Scan for the cell matching the given text and deliver its (X, Y) coordinate at center. 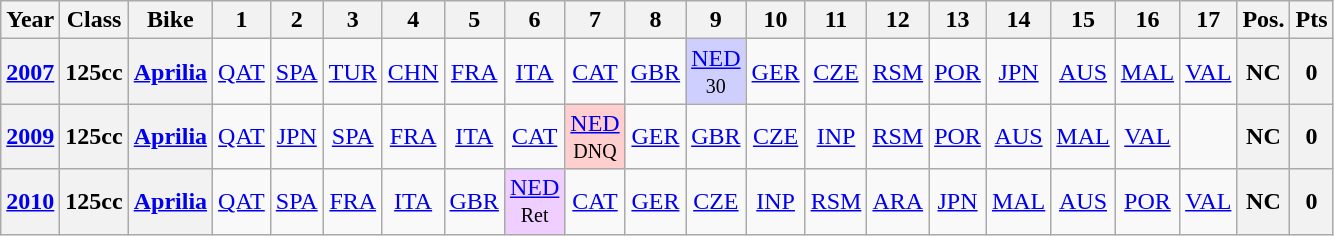
3 (352, 20)
13 (958, 20)
7 (595, 20)
Year (30, 20)
NEDDNQ (595, 136)
2007 (30, 72)
16 (1147, 20)
4 (413, 20)
TUR (352, 72)
11 (836, 20)
2009 (30, 136)
14 (1018, 20)
8 (655, 20)
15 (1083, 20)
9 (716, 20)
2 (296, 20)
Pos. (1264, 20)
CHN (413, 72)
10 (776, 20)
2010 (30, 202)
1 (242, 20)
6 (534, 20)
5 (474, 20)
Bike (170, 20)
Pts (1312, 20)
NEDRet (534, 202)
NED30 (716, 72)
17 (1208, 20)
Class (94, 20)
ARA (898, 202)
12 (898, 20)
